Detect which cell encompasses the target text, then output its (x, y) center coordinate. 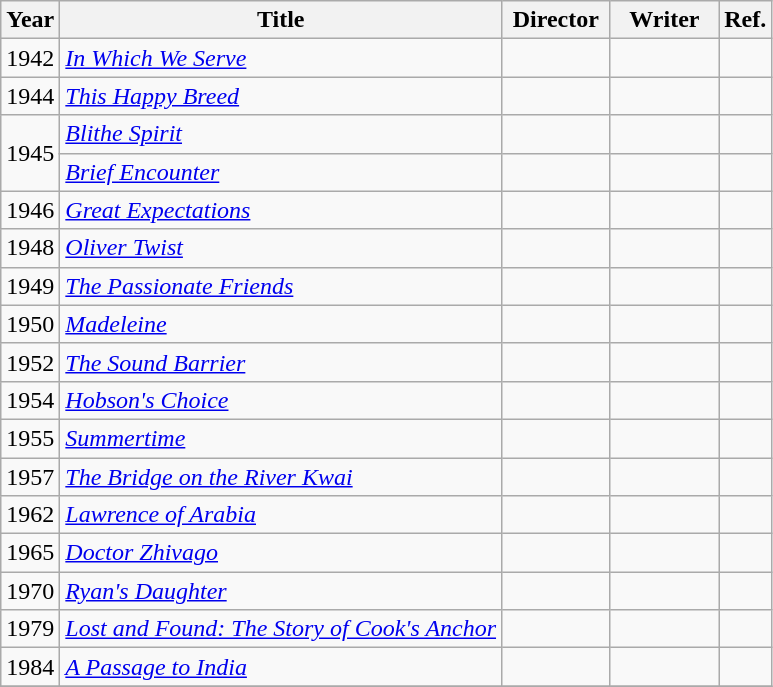
Lost and Found: The Story of Cook's Anchor (281, 629)
1957 (30, 477)
Writer (664, 20)
Ryan's Daughter (281, 591)
Blithe Spirit (281, 134)
1970 (30, 591)
1954 (30, 400)
1962 (30, 515)
Madeleine (281, 324)
Director (556, 20)
1942 (30, 58)
1984 (30, 667)
Summertime (281, 438)
Title (281, 20)
1946 (30, 210)
1952 (30, 362)
Doctor Zhivago (281, 553)
Oliver Twist (281, 248)
Year (30, 20)
1965 (30, 553)
1944 (30, 96)
Lawrence of Arabia (281, 515)
1945 (30, 153)
The Passionate Friends (281, 286)
Great Expectations (281, 210)
1950 (30, 324)
1979 (30, 629)
In Which We Serve (281, 58)
1949 (30, 286)
1955 (30, 438)
Brief Encounter (281, 172)
A Passage to India (281, 667)
The Bridge on the River Kwai (281, 477)
1948 (30, 248)
Hobson's Choice (281, 400)
Ref. (746, 20)
The Sound Barrier (281, 362)
This Happy Breed (281, 96)
